From the cell containing the given text, extract its center point as [X, Y] coordinate. 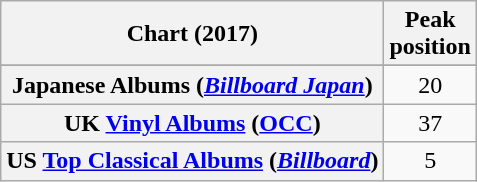
US Top Classical Albums (Billboard) [192, 161]
37 [430, 123]
5 [430, 161]
Japanese Albums (Billboard Japan) [192, 85]
20 [430, 85]
Chart (2017) [192, 34]
UK Vinyl Albums (OCC) [192, 123]
Peakposition [430, 34]
